Extract the (X, Y) coordinate from the center of the cell holding the provided text.  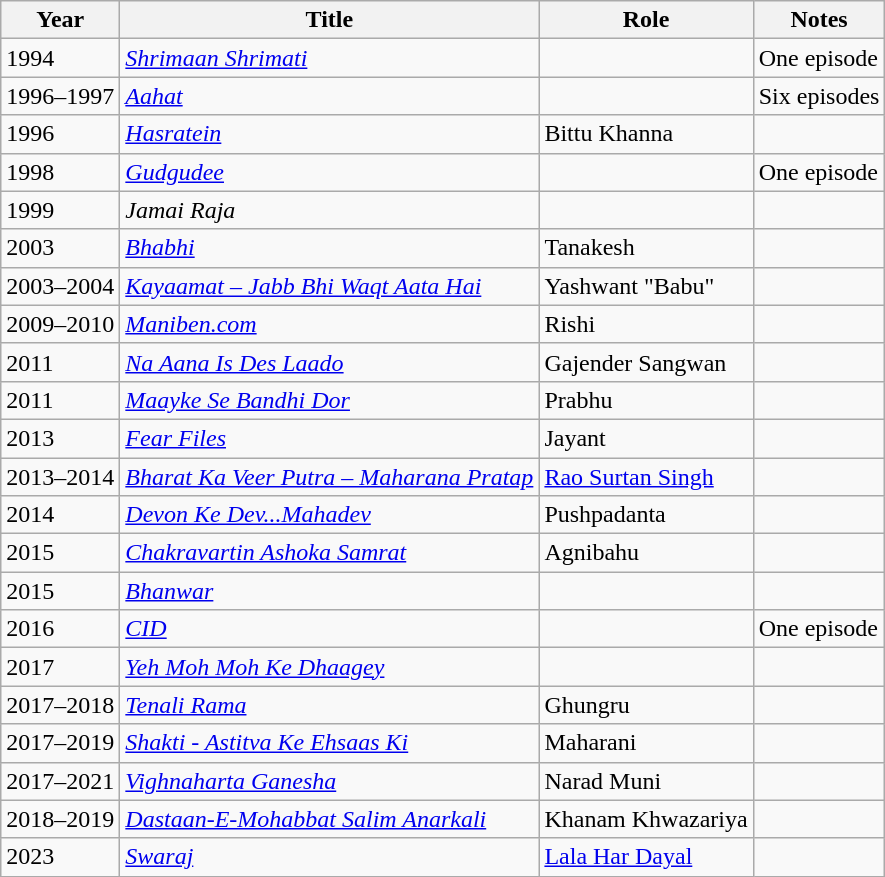
Vighnaharta Ganesha (330, 781)
1996–1997 (60, 96)
Shakti - Astitva Ke Ehsaas Ki (330, 743)
Fear Files (330, 438)
Devon Ke Dev...Mahadev (330, 515)
Tenali Rama (330, 705)
Bittu Khanna (646, 134)
2013–2014 (60, 477)
Maharani (646, 743)
Swaraj (330, 857)
Role (646, 20)
Bhanwar (330, 591)
2014 (60, 515)
Rishi (646, 324)
2009–2010 (60, 324)
Jamai Raja (330, 210)
Year (60, 20)
Chakravartin Ashoka Samrat (330, 553)
Bhabhi (330, 248)
2017–2018 (60, 705)
Yashwant "Babu" (646, 286)
Bharat Ka Veer Putra – Maharana Pratap (330, 477)
2003 (60, 248)
2017–2021 (60, 781)
CID (330, 629)
Maniben.com (330, 324)
Notes (819, 20)
Maayke Se Bandhi Dor (330, 400)
Dastaan-E-Mohabbat Salim Anarkali (330, 819)
1994 (60, 58)
Agnibahu (646, 553)
Kayaamat – Jabb Bhi Waqt Aata Hai (330, 286)
Yeh Moh Moh Ke Dhaagey (330, 667)
Gudgudee (330, 172)
Khanam Khwazariya (646, 819)
Gajender Sangwan (646, 362)
Title (330, 20)
Jayant (646, 438)
2013 (60, 438)
2017 (60, 667)
Narad Muni (646, 781)
1996 (60, 134)
Prabhu (646, 400)
Rao Surtan Singh (646, 477)
Lala Har Dayal (646, 857)
Ghungru (646, 705)
2003–2004 (60, 286)
Pushpadanta (646, 515)
Na Aana Is Des Laado (330, 362)
Shrimaan Shrimati (330, 58)
1999 (60, 210)
2023 (60, 857)
2017–2019 (60, 743)
1998 (60, 172)
Aahat (330, 96)
Six episodes (819, 96)
2016 (60, 629)
2018–2019 (60, 819)
Hasratein (330, 134)
Tanakesh (646, 248)
